Return the (X, Y) coordinate for the center point of the cell that contains the specified text.  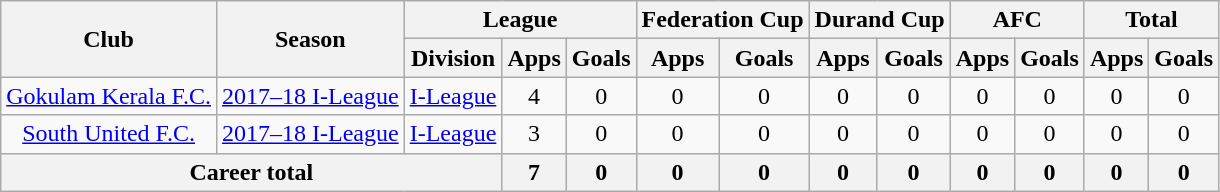
Federation Cup (722, 20)
Club (109, 39)
AFC (1017, 20)
Durand Cup (880, 20)
Career total (252, 172)
7 (534, 172)
4 (534, 96)
3 (534, 134)
Gokulam Kerala F.C. (109, 96)
Division (453, 58)
Season (311, 39)
League (520, 20)
South United F.C. (109, 134)
Total (1151, 20)
